Return (X, Y) of the center of cell containing provided text 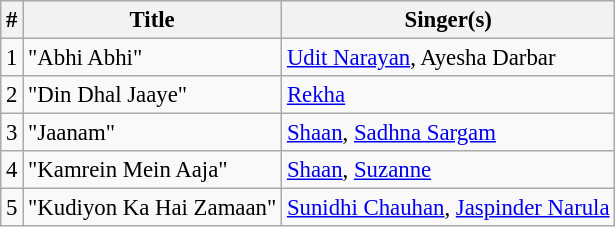
Sunidhi Chauhan, Jaspinder Narula (448, 208)
# (12, 20)
1 (12, 58)
"Abhi Abhi" (152, 58)
5 (12, 208)
4 (12, 170)
Udit Narayan, Ayesha Darbar (448, 58)
"Jaanam" (152, 133)
"Din Dhal Jaaye" (152, 95)
2 (12, 95)
Title (152, 20)
"Kamrein Mein Aaja" (152, 170)
3 (12, 133)
"Kudiyon Ka Hai Zamaan" (152, 208)
Rekha (448, 95)
Singer(s) (448, 20)
Shaan, Sadhna Sargam (448, 133)
Shaan, Suzanne (448, 170)
